Determine the [X, Y] coordinate at the center of the cell enclosing the given text.  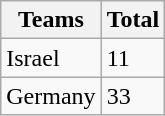
Israel [51, 58]
Total [133, 20]
11 [133, 58]
Teams [51, 20]
Germany [51, 96]
33 [133, 96]
